Return the [x, y] coordinate for the center point of the cell that contains the specified text.  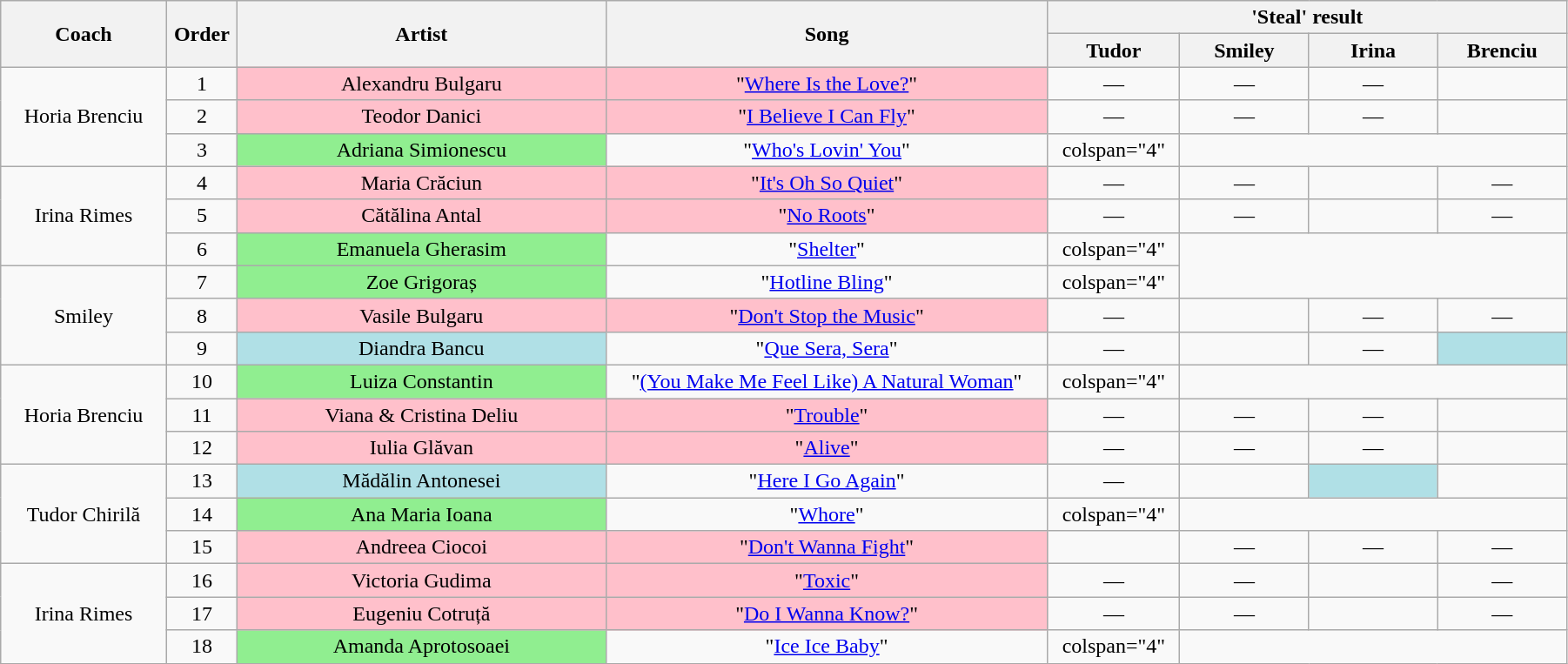
12 [202, 448]
Viana & Cristina Deliu [421, 415]
Ana Maria Ioana [421, 514]
Coach [84, 34]
"Trouble" [827, 415]
1 [202, 84]
Eugeniu Cotruță [421, 614]
7 [202, 282]
11 [202, 415]
"Where Is the Love?" [827, 84]
"Ice Ice Baby" [827, 647]
"Don't Stop the Music" [827, 315]
"Hotline Bling" [827, 282]
"Shelter" [827, 249]
18 [202, 647]
Tudor Chirilă [84, 514]
Adriana Simionescu [421, 150]
2 [202, 117]
Andreea Ciocoi [421, 547]
10 [202, 381]
Iulia Glăvan [421, 448]
Emanuela Gherasim [421, 249]
Amanda Aprotosoaei [421, 647]
"Do I Wanna Know?" [827, 614]
Diandra Bancu [421, 348]
16 [202, 580]
"Que Sera, Sera" [827, 348]
"Alive" [827, 448]
"Toxic" [827, 580]
Zoe Grigoraș [421, 282]
"Here I Go Again" [827, 481]
3 [202, 150]
Cătălina Antal [421, 216]
"Who's Lovin' You" [827, 150]
Artist [421, 34]
"It's Oh So Quiet" [827, 183]
"Whore" [827, 514]
17 [202, 614]
Irina [1373, 50]
5 [202, 216]
4 [202, 183]
Order [202, 34]
13 [202, 481]
15 [202, 547]
"(You Make Me Feel Like) A Natural Woman" [827, 381]
Mădălin Antonesei [421, 481]
8 [202, 315]
'Steal' result [1307, 17]
14 [202, 514]
"No Roots" [827, 216]
Luiza Constantin [421, 381]
Brenciu [1502, 50]
Maria Crăciun [421, 183]
Tudor [1114, 50]
Alexandru Bulgaru [421, 84]
Victoria Gudima [421, 580]
Vasile Bulgaru [421, 315]
"I Believe I Can Fly" [827, 117]
9 [202, 348]
Song [827, 34]
6 [202, 249]
Teodor Danici [421, 117]
"Don't Wanna Fight" [827, 547]
